Provide the (X, Y) coordinate of the cell's center where the given text is located.  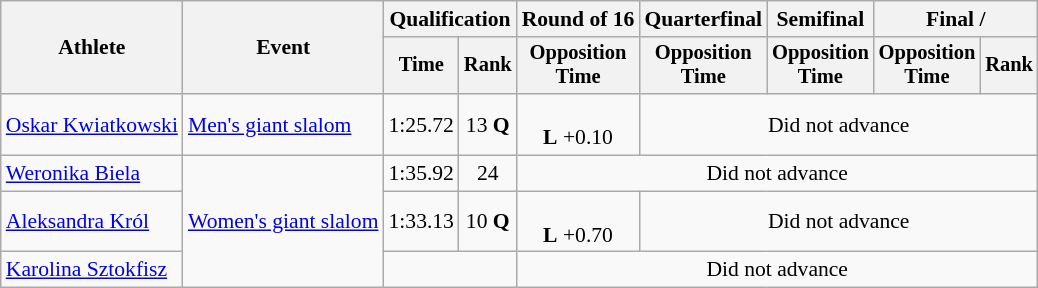
L +0.70 (578, 222)
Athlete (92, 48)
L +0.10 (578, 124)
Final / (956, 19)
Women's giant slalom (284, 222)
Oskar Kwiatkowski (92, 124)
Aleksandra Król (92, 222)
1:25.72 (420, 124)
Weronika Biela (92, 174)
Quarterfinal (703, 19)
Men's giant slalom (284, 124)
1:33.13 (420, 222)
Event (284, 48)
Karolina Sztokfisz (92, 270)
10 Q (488, 222)
Time (420, 66)
24 (488, 174)
13 Q (488, 124)
Semifinal (820, 19)
Qualification (450, 19)
1:35.92 (420, 174)
Round of 16 (578, 19)
